Search for the cell housing the specified text and yield its (x, y) center coordinate. 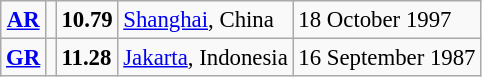
Shanghai, China (206, 20)
11.28 (87, 58)
GR (24, 58)
10.79 (87, 20)
16 September 1987 (387, 58)
18 October 1997 (387, 20)
AR (24, 20)
Jakarta, Indonesia (206, 58)
